Identify which cell holds the provided text, then report its [x, y] central coordinate. 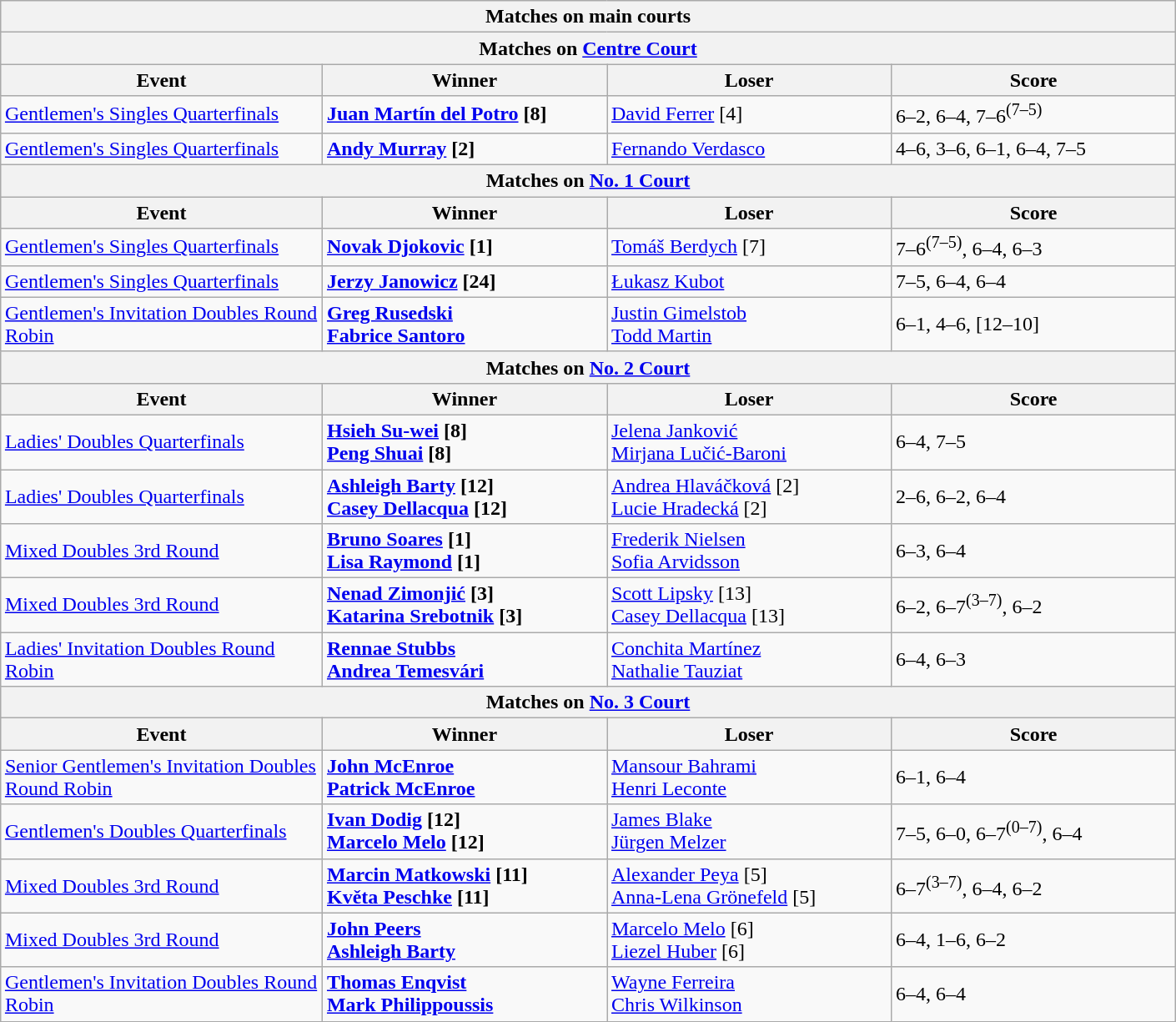
Andy Murray [2] [464, 149]
Jerzy Janowicz [24] [464, 281]
Frederik Nielsen Sofia Arvidsson [749, 551]
Gentlemen's Doubles Quarterfinals [161, 831]
Marcin Matkowski [11] Květa Peschke [11] [464, 886]
Ivan Dodig [12] Marcelo Melo [12] [464, 831]
Jelena Janković Mirjana Lučić-Baroni [749, 442]
John Peers Ashleigh Barty [464, 939]
Matches on Centre Court [587, 48]
Fernando Verdasco [749, 149]
Bruno Soares [1] Lisa Raymond [1] [464, 551]
7–6(7–5), 6–4, 6–3 [1034, 247]
7–5, 6–4, 6–4 [1034, 281]
Marcelo Melo [6] Liezel Huber [6] [749, 939]
6–4, 1–6, 6–2 [1034, 939]
Ashleigh Barty [12] Casey Dellacqua [12] [464, 497]
Conchita Martínez Nathalie Tauziat [749, 659]
Ladies' Invitation Doubles Round Robin [161, 659]
6–4, 7–5 [1034, 442]
Mansour Bahrami Henri Leconte [749, 778]
Justin Gimelstob Todd Martin [749, 324]
Matches on No. 1 Court [587, 181]
Rennae Stubbs Andrea Temesvári [464, 659]
Novak Djokovic [1] [464, 247]
Matches on main courts [587, 17]
Matches on No. 3 Court [587, 702]
Matches on No. 2 Court [587, 367]
Alexander Peya [5] Anna-Lena Grönefeld [5] [749, 886]
Thomas Enqvist Mark Philippoussis [464, 994]
Juan Martín del Potro [8] [464, 115]
2–6, 6–2, 6–4 [1034, 497]
6–1, 4–6, [12–10] [1034, 324]
Scott Lipsky [13] Casey Dellacqua [13] [749, 606]
6–4, 6–4 [1034, 994]
Łukasz Kubot [749, 281]
6–1, 6–4 [1034, 778]
Wayne Ferreira Chris Wilkinson [749, 994]
James Blake Jürgen Melzer [749, 831]
6–2, 6–7(3–7), 6–2 [1034, 606]
Nenad Zimonjić [3] Katarina Srebotnik [3] [464, 606]
Senior Gentlemen's Invitation Doubles Round Robin [161, 778]
Hsieh Su-wei [8] Peng Shuai [8] [464, 442]
John McEnroe Patrick McEnroe [464, 778]
6–4, 6–3 [1034, 659]
Greg Rusedski Fabrice Santoro [464, 324]
6–7(3–7), 6–4, 6–2 [1034, 886]
4–6, 3–6, 6–1, 6–4, 7–5 [1034, 149]
7–5, 6–0, 6–7(0–7), 6–4 [1034, 831]
6–3, 6–4 [1034, 551]
David Ferrer [4] [749, 115]
6–2, 6–4, 7–6(7–5) [1034, 115]
Tomáš Berdych [7] [749, 247]
Andrea Hlaváčková [2] Lucie Hradecká [2] [749, 497]
